Find where the given text appears and provide that cell's center as (X, Y) coordinate. 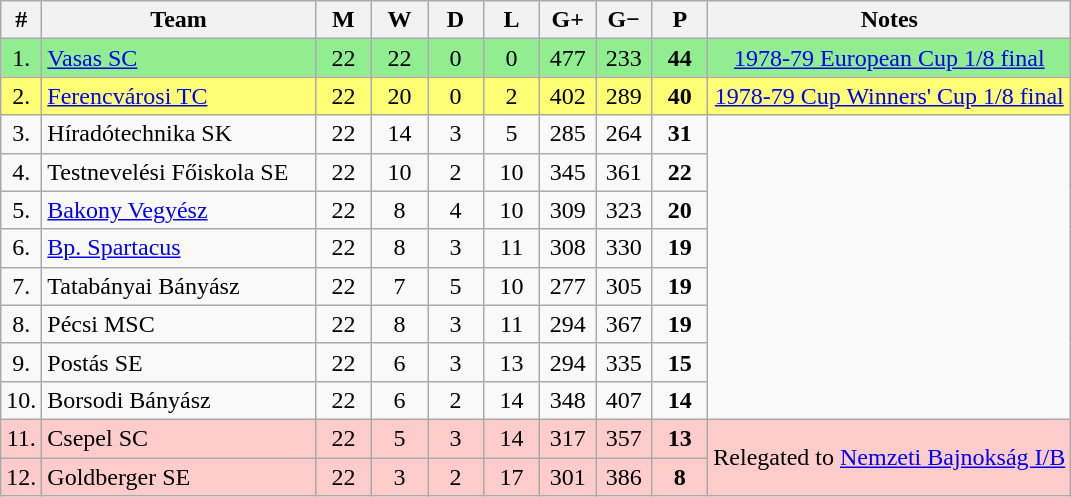
323 (624, 210)
W (399, 20)
11. (22, 438)
Híradótechnika SK (179, 134)
Goldberger SE (179, 477)
264 (624, 134)
335 (624, 362)
Borsodi Bányász (179, 400)
Postás SE (179, 362)
G− (624, 20)
L (512, 20)
9. (22, 362)
361 (624, 172)
7. (22, 286)
289 (624, 96)
7 (399, 286)
12. (22, 477)
233 (624, 58)
D (456, 20)
305 (624, 286)
357 (624, 438)
15 (680, 362)
Pécsi MSC (179, 324)
44 (680, 58)
P (680, 20)
Bp. Spartacus (179, 248)
Team (179, 20)
1. (22, 58)
6. (22, 248)
309 (568, 210)
Ferencvárosi TC (179, 96)
477 (568, 58)
367 (624, 324)
348 (568, 400)
1978-79 Cup Winners' Cup 1/8 final (890, 96)
4 (456, 210)
277 (568, 286)
M (343, 20)
Bakony Vegyész (179, 210)
Tatabányai Bányász (179, 286)
330 (624, 248)
1978-79 European Cup 1/8 final (890, 58)
285 (568, 134)
3. (22, 134)
317 (568, 438)
407 (624, 400)
5. (22, 210)
2. (22, 96)
345 (568, 172)
10. (22, 400)
17 (512, 477)
Notes (890, 20)
4. (22, 172)
Vasas SC (179, 58)
8. (22, 324)
301 (568, 477)
386 (624, 477)
40 (680, 96)
308 (568, 248)
Csepel SC (179, 438)
Testnevelési Főiskola SE (179, 172)
# (22, 20)
402 (568, 96)
31 (680, 134)
G+ (568, 20)
Relegated to Nemzeti Bajnokság I/B (890, 457)
